Scan for the cell matching the given text and deliver its (x, y) coordinate at center. 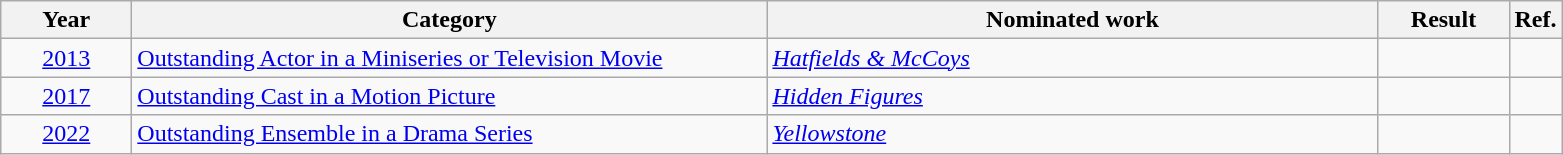
Result (1444, 20)
Outstanding Actor in a Miniseries or Television Movie (450, 58)
2013 (66, 58)
2017 (66, 96)
Hatfields & McCoys (1072, 58)
Hidden Figures (1072, 96)
Category (450, 20)
Ref. (1536, 20)
Year (66, 20)
Yellowstone (1072, 134)
Nominated work (1072, 20)
2022 (66, 134)
Outstanding Ensemble in a Drama Series (450, 134)
Outstanding Cast in a Motion Picture (450, 96)
